Provide the (x, y) coordinate of the cell's center where the given text is located.  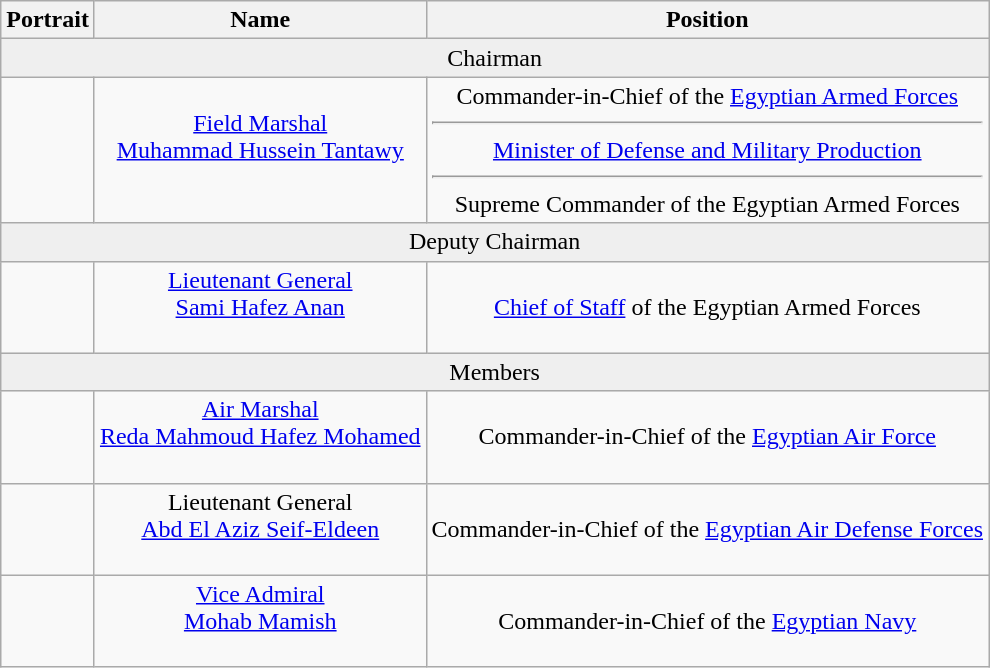
Commander-in-Chief of the Egyptian Air Defense Forces (707, 529)
Chairman (495, 58)
Vice AdmiralMohab Mamish (260, 621)
Air MarshalReda Mahmoud Hafez Mohamed (260, 437)
Field MarshalMuhammad Hussein Tantawy (260, 150)
Portrait (48, 20)
Commander-in-Chief of the Egyptian Air Force (707, 437)
Commander-in-Chief of the Egyptian Navy (707, 621)
Lieutenant GeneralSami Hafez Anan (260, 307)
Chief of Staff of the Egyptian Armed Forces (707, 307)
Commander-in-Chief of the Egyptian Armed ForcesMinister of Defense and Military ProductionSupreme Commander of the Egyptian Armed Forces (707, 150)
Position (707, 20)
Lieutenant GeneralAbd El Aziz Seif-Eldeen (260, 529)
Deputy Chairman (495, 242)
Members (495, 372)
Name (260, 20)
